Locate the cell with the specified text and output its (x, y) center coordinate. 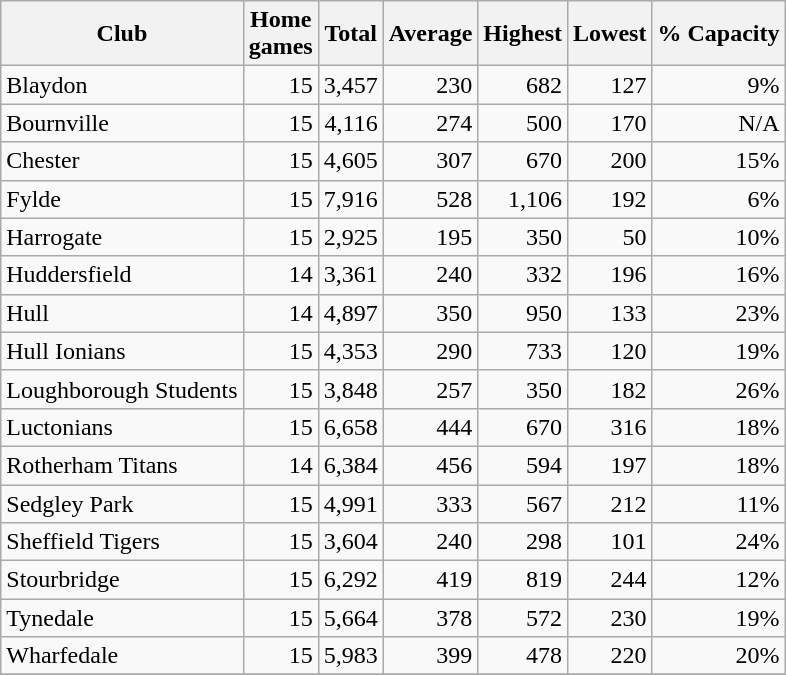
20% (718, 656)
Lowest (610, 34)
133 (610, 313)
50 (610, 237)
2,925 (350, 237)
244 (610, 580)
N/A (718, 123)
6% (718, 199)
819 (523, 580)
Hull (122, 313)
3,361 (350, 275)
Sedgley Park (122, 503)
456 (430, 465)
567 (523, 503)
333 (430, 503)
Luctonians (122, 427)
192 (610, 199)
10% (718, 237)
Hull Ionians (122, 351)
1,106 (523, 199)
Highest (523, 34)
Club (122, 34)
Fylde (122, 199)
Bournville (122, 123)
11% (718, 503)
332 (523, 275)
Wharfedale (122, 656)
500 (523, 123)
7,916 (350, 199)
Total (350, 34)
950 (523, 313)
682 (523, 85)
4,353 (350, 351)
182 (610, 389)
3,848 (350, 389)
200 (610, 161)
3,604 (350, 542)
120 (610, 351)
594 (523, 465)
Stourbridge (122, 580)
733 (523, 351)
23% (718, 313)
5,983 (350, 656)
478 (523, 656)
196 (610, 275)
Tynedale (122, 618)
4,605 (350, 161)
4,991 (350, 503)
Chester (122, 161)
6,658 (350, 427)
6,384 (350, 465)
12% (718, 580)
26% (718, 389)
15% (718, 161)
290 (430, 351)
24% (718, 542)
6,292 (350, 580)
% Capacity (718, 34)
220 (610, 656)
170 (610, 123)
Homegames (280, 34)
257 (430, 389)
Sheffield Tigers (122, 542)
195 (430, 237)
3,457 (350, 85)
9% (718, 85)
274 (430, 123)
Rotherham Titans (122, 465)
Blaydon (122, 85)
127 (610, 85)
Huddersfield (122, 275)
572 (523, 618)
307 (430, 161)
197 (610, 465)
Average (430, 34)
298 (523, 542)
4,116 (350, 123)
316 (610, 427)
4,897 (350, 313)
5,664 (350, 618)
16% (718, 275)
212 (610, 503)
528 (430, 199)
378 (430, 618)
Harrogate (122, 237)
444 (430, 427)
419 (430, 580)
101 (610, 542)
399 (430, 656)
Loughborough Students (122, 389)
